Locate the cell with the specified text and output its (x, y) center coordinate. 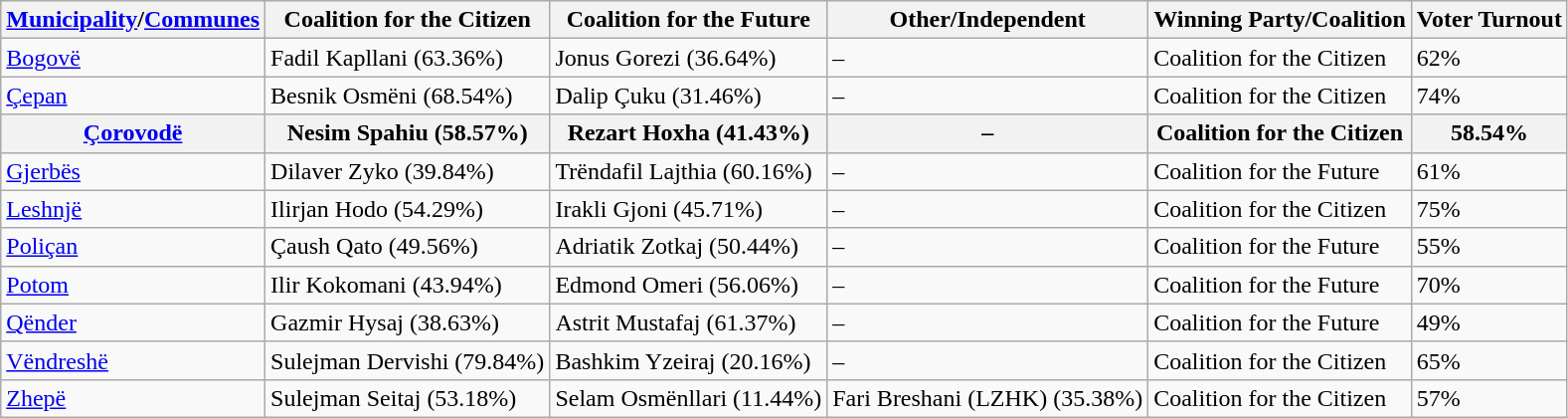
Fadil Kapllani (63.36%) (408, 58)
Dalip Çuku (31.46%) (688, 96)
Çorovodë (133, 133)
Çaush Qato (49.56%) (408, 247)
61% (1489, 171)
Winning Party/Coalition (1281, 20)
Fari Breshani (LZHK) (35.38%) (988, 398)
Trëndafil Lajthia (60.16%) (688, 171)
Qënder (133, 322)
Edmond Omeri (56.06%) (688, 285)
Ilirjan Hodo (54.29%) (408, 209)
Bashkim Yzeiraj (20.16%) (688, 360)
Potom (133, 285)
70% (1489, 285)
Nesim Spahiu (58.57%) (408, 133)
Gjerbës (133, 171)
Sulejman Dervishi (79.84%) (408, 360)
75% (1489, 209)
74% (1489, 96)
Besnik Osmëni (68.54%) (408, 96)
Adriatik Zotkaj (50.44%) (688, 247)
Vëndreshë (133, 360)
Selam Osmënllari (11.44%) (688, 398)
Municipality/Communes (133, 20)
Ilir Kokomani (43.94%) (408, 285)
65% (1489, 360)
49% (1489, 322)
Sulejman Seitaj (53.18%) (408, 398)
Zhepë (133, 398)
Gazmir Hysaj (38.63%) (408, 322)
Jonus Gorezi (36.64%) (688, 58)
Rezart Hoxha (41.43%) (688, 133)
Leshnjë (133, 209)
55% (1489, 247)
Bogovë (133, 58)
Irakli Gjoni (45.71%) (688, 209)
62% (1489, 58)
Poliçan (133, 247)
Çepan (133, 96)
Voter Turnout (1489, 20)
Dilaver Zyko (39.84%) (408, 171)
58.54% (1489, 133)
57% (1489, 398)
Other/Independent (988, 20)
Astrit Mustafaj (61.37%) (688, 322)
